Capture the cell that displays the provided text and extract its (X, Y) central coordinate. 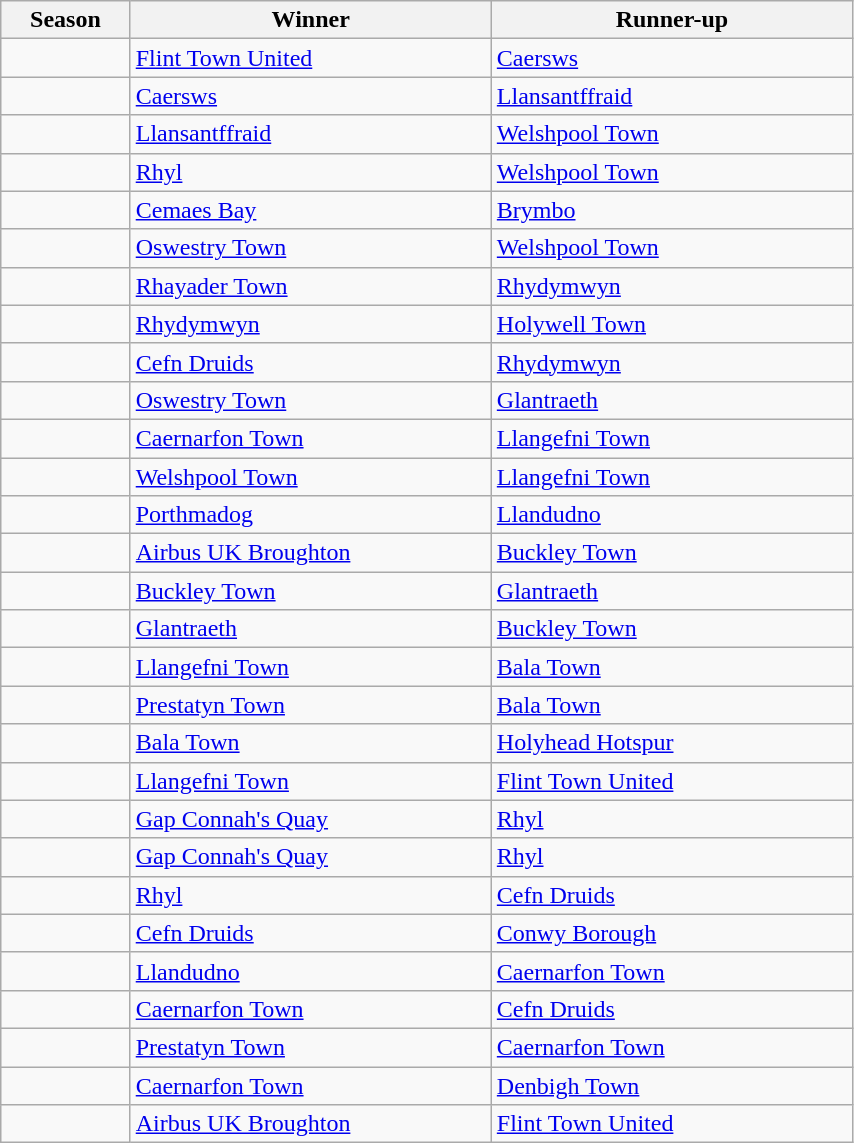
Rhayader Town (310, 286)
Denbigh Town (672, 1085)
Porthmadog (310, 515)
Runner-up (672, 20)
Winner (310, 20)
Holyhead Hotspur (672, 743)
Season (66, 20)
Brymbo (672, 210)
Conwy Borough (672, 933)
Cemaes Bay (310, 210)
Holywell Town (672, 324)
